Search for the cell housing the specified text and yield its (x, y) center coordinate. 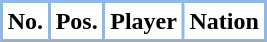
No. (26, 22)
Nation (224, 22)
Player (144, 22)
Pos. (76, 22)
